Identify which cell holds the provided text, then report its [x, y] central coordinate. 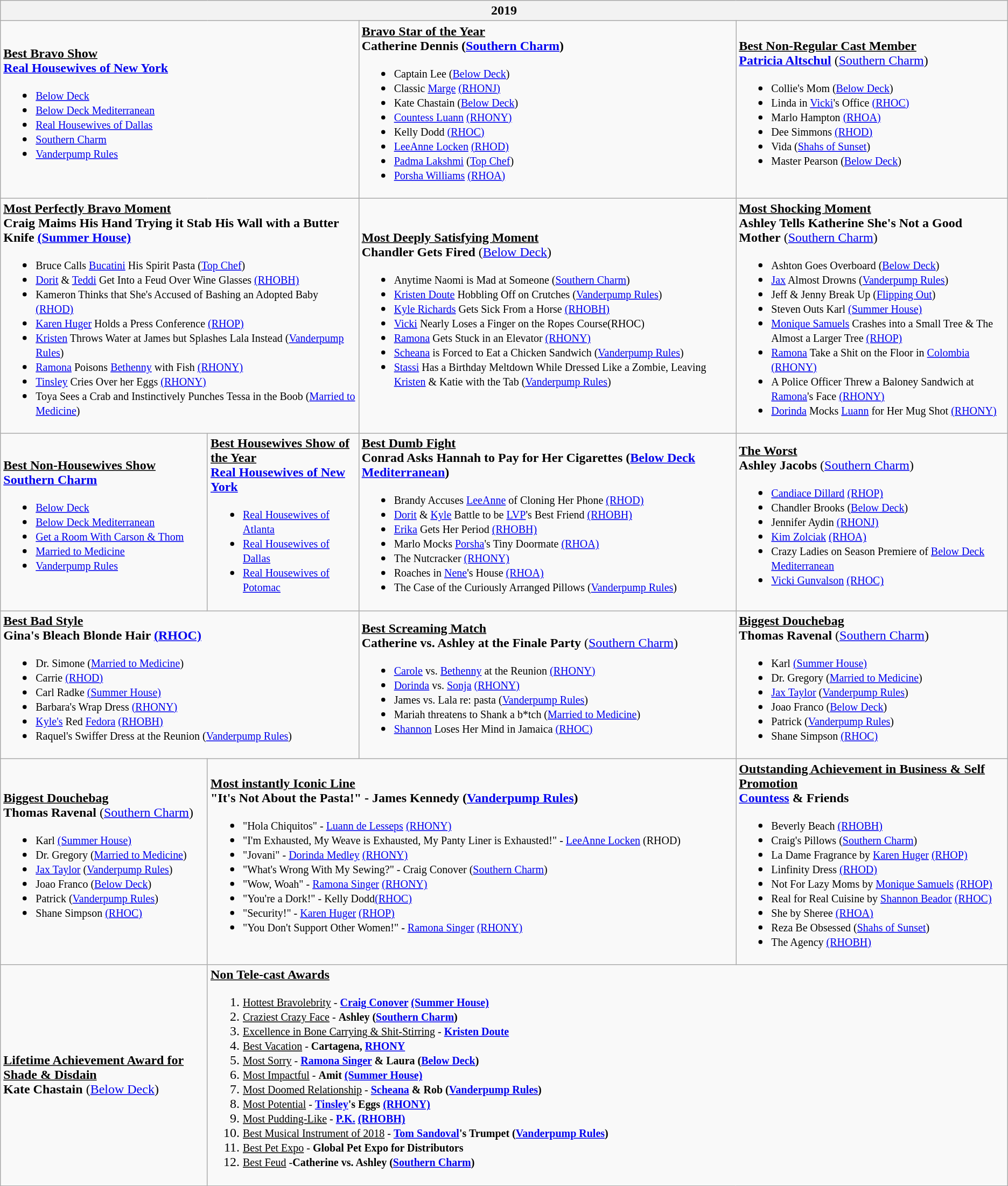
Best Bravo ShowReal Housewives of New YorkBelow DeckBelow Deck MediterraneanReal Housewives of DallasSouthern CharmVanderpump Rules [180, 110]
Best Non-Housewives ShowSouthern CharmBelow DeckBelow Deck MediterraneanGet a Room With Carson & ThomMarried to MedicineVanderpump Rules [104, 522]
2019 [504, 11]
Best Housewives Show of the YearReal Housewives of New YorkReal Housewives of AtlantaReal Housewives of DallasReal Housewives of Potomac [283, 522]
Lifetime Achievement Award for Shade & DisdainKate Chastain (Below Deck) [104, 1075]
